Capture the cell that displays the provided text and extract its (X, Y) central coordinate. 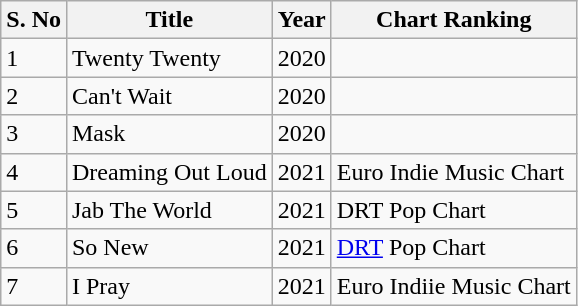
Chart Ranking (454, 20)
Year (302, 20)
Can't Wait (169, 96)
Twenty Twenty (169, 58)
7 (34, 286)
2 (34, 96)
6 (34, 248)
Mask (169, 134)
Title (169, 20)
3 (34, 134)
Euro Indie Music Chart (454, 172)
Jab The World (169, 210)
4 (34, 172)
5 (34, 210)
1 (34, 58)
Euro Indiie Music Chart (454, 286)
Dreaming Out Loud (169, 172)
I Pray (169, 286)
So New (169, 248)
S. No (34, 20)
